Return the [x, y] coordinate for the center point of the cell that contains the specified text.  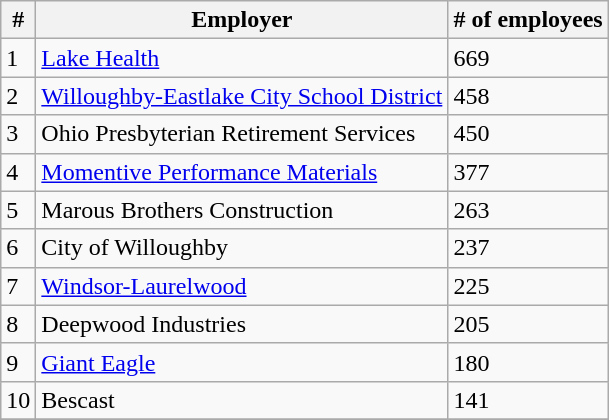
3 [18, 134]
4 [18, 172]
6 [18, 248]
450 [528, 134]
Lake Health [242, 58]
263 [528, 210]
# of employees [528, 20]
Giant Eagle [242, 362]
8 [18, 324]
City of Willoughby [242, 248]
Momentive Performance Materials [242, 172]
Bescast [242, 400]
669 [528, 58]
225 [528, 286]
10 [18, 400]
Ohio Presbyterian Retirement Services [242, 134]
180 [528, 362]
Employer [242, 20]
141 [528, 400]
2 [18, 96]
1 [18, 58]
237 [528, 248]
Willoughby-Eastlake City School District [242, 96]
Deepwood Industries [242, 324]
205 [528, 324]
# [18, 20]
458 [528, 96]
Windsor-Laurelwood [242, 286]
9 [18, 362]
Marous Brothers Construction [242, 210]
7 [18, 286]
377 [528, 172]
5 [18, 210]
